Pinpoint the cell where the given text exists, returning its (x, y) midpoint coordinate. 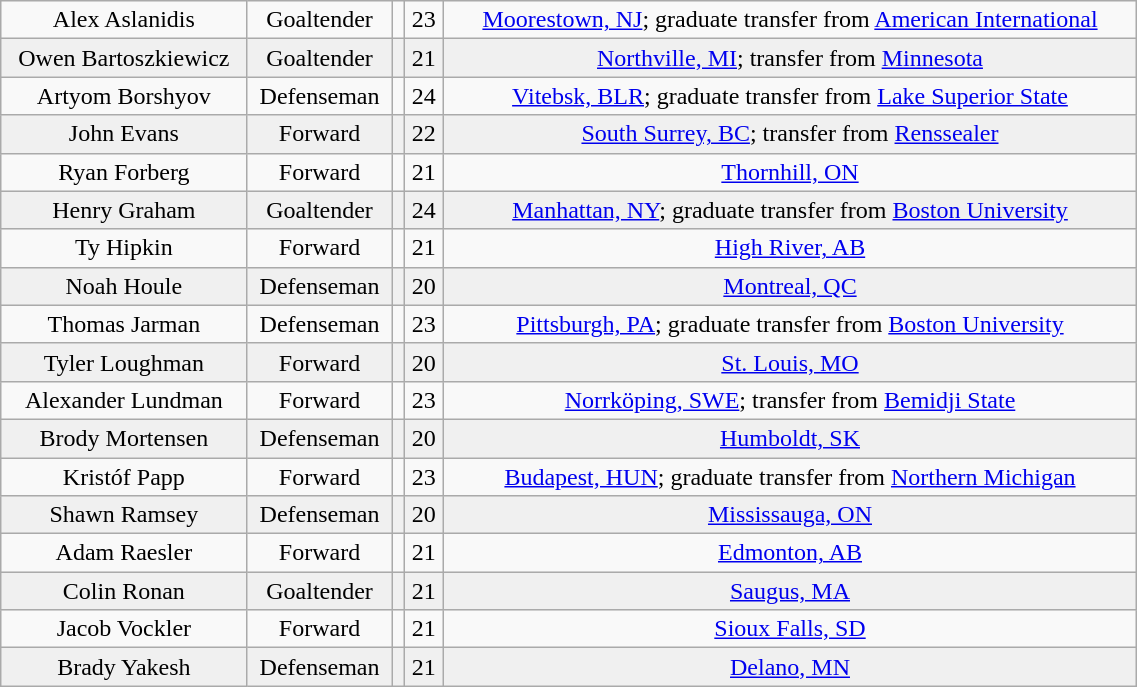
Saugus, MA (790, 591)
Ryan Forberg (124, 172)
Mississauga, ON (790, 515)
Norrköping, SWE; transfer from Bemidji State (790, 400)
South Surrey, BC; transfer from Renssealer (790, 134)
Montreal, QC (790, 286)
Thomas Jarman (124, 324)
Brody Mortensen (124, 438)
Brady Yakesh (124, 667)
Kristóf Papp (124, 477)
Artyom Borshyov (124, 96)
Manhattan, NY; graduate transfer from Boston University (790, 210)
St. Louis, MO (790, 362)
Noah Houle (124, 286)
Pittsburgh, PA; graduate transfer from Boston University (790, 324)
Ty Hipkin (124, 248)
High River, AB (790, 248)
John Evans (124, 134)
Edmonton, AB (790, 553)
Moorestown, NJ; graduate transfer from American International (790, 20)
Humboldt, SK (790, 438)
Northville, MI; transfer from Minnesota (790, 58)
Tyler Loughman (124, 362)
Budapest, HUN; graduate transfer from Northern Michigan (790, 477)
Henry Graham (124, 210)
Adam Raesler (124, 553)
Thornhill, ON (790, 172)
Alexander Lundman (124, 400)
Alex Aslanidis (124, 20)
22 (424, 134)
Shawn Ramsey (124, 515)
Owen Bartoszkiewicz (124, 58)
Jacob Vockler (124, 629)
Colin Ronan (124, 591)
Vitebsk, BLR; graduate transfer from Lake Superior State (790, 96)
Sioux Falls, SD (790, 629)
Delano, MN (790, 667)
